Locate the cell with the specified text and output its [x, y] center coordinate. 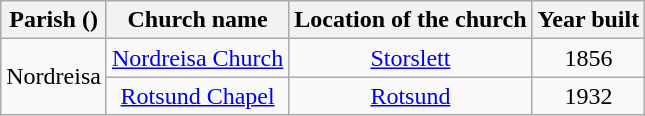
Location of the church [410, 20]
Rotsund [410, 96]
1856 [588, 58]
Nordreisa Church [197, 58]
Church name [197, 20]
1932 [588, 96]
Nordreisa [54, 77]
Parish () [54, 20]
Storslett [410, 58]
Rotsund Chapel [197, 96]
Year built [588, 20]
